Find where the given text appears and provide that cell's center as [X, Y] coordinate. 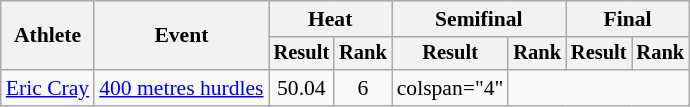
Event [181, 36]
400 metres hurdles [181, 88]
Semifinal [479, 19]
Eric Cray [48, 88]
Final [628, 19]
50.04 [302, 88]
Athlete [48, 36]
6 [363, 88]
colspan="4" [450, 88]
Heat [330, 19]
